Return the (X, Y) coordinate for the center point of the cell that contains the specified text.  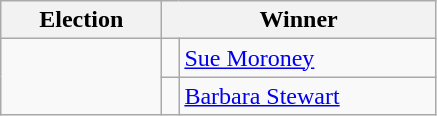
Barbara Stewart (308, 96)
Sue Moroney (308, 58)
Winner (299, 20)
Election (82, 20)
